Detect which cell encompasses the target text, then output its [X, Y] center coordinate. 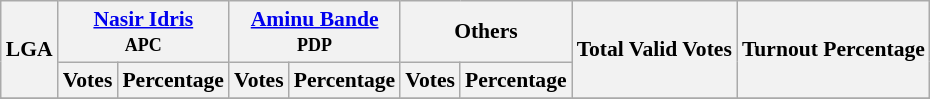
Others [486, 32]
Nasir IdrisAPC [144, 32]
Turnout Percentage [834, 50]
Aminu BandePDP [314, 32]
Total Valid Votes [654, 50]
LGA [30, 50]
